Output the [X, Y] coordinate of the center of the cell containing the given text.  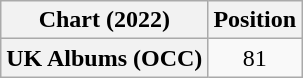
81 [255, 58]
Position [255, 20]
UK Albums (OCC) [104, 58]
Chart (2022) [104, 20]
